Capture the cell that displays the provided text and extract its (X, Y) central coordinate. 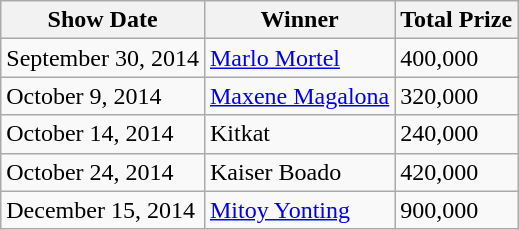
October 14, 2014 (103, 134)
Kaiser Boado (299, 172)
December 15, 2014 (103, 210)
Mitoy Yonting (299, 210)
Show Date (103, 20)
420,000 (456, 172)
240,000 (456, 134)
Winner (299, 20)
Kitkat (299, 134)
October 9, 2014 (103, 96)
Maxene Magalona (299, 96)
320,000 (456, 96)
900,000 (456, 210)
Total Prize (456, 20)
October 24, 2014 (103, 172)
Marlo Mortel (299, 58)
400,000 (456, 58)
September 30, 2014 (103, 58)
